Capture the cell that displays the provided text and extract its (X, Y) central coordinate. 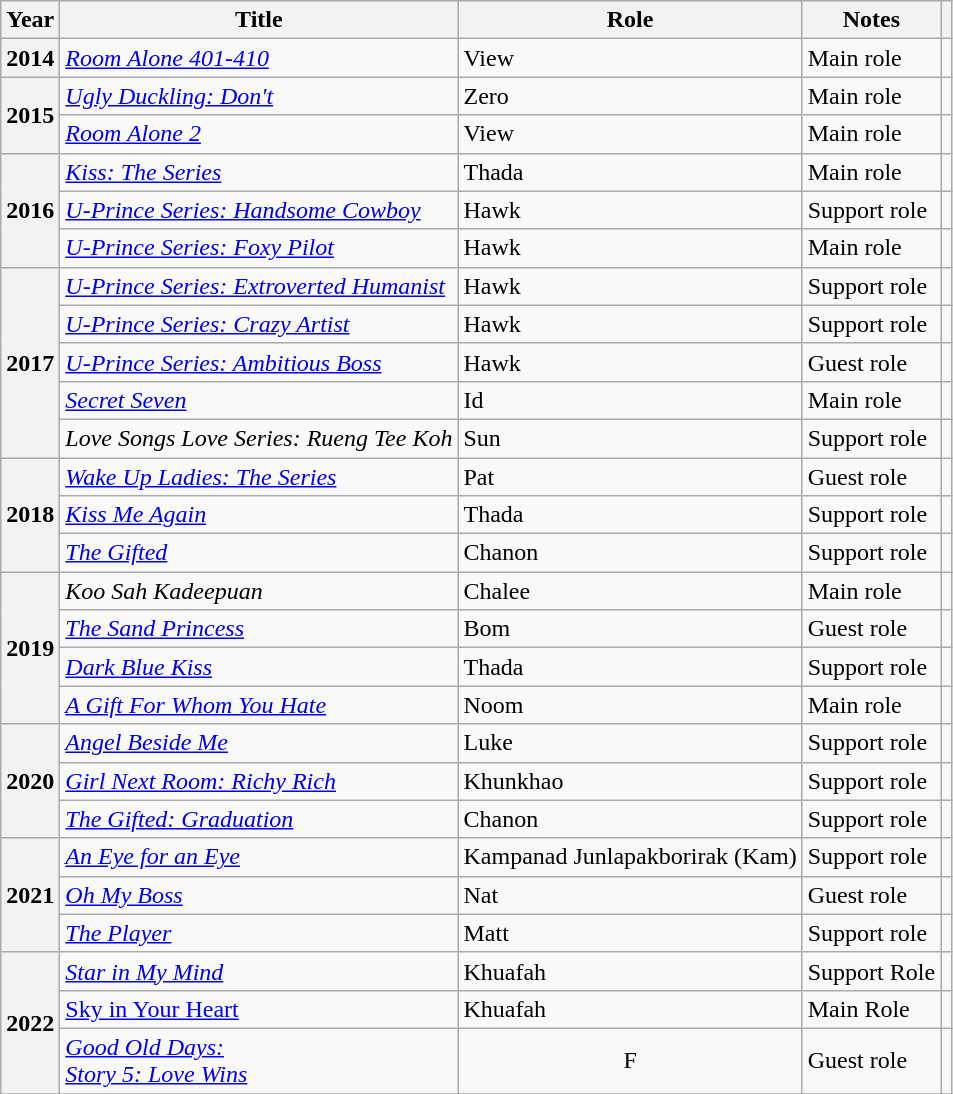
Bom (630, 629)
Khunkhao (630, 781)
Kiss Me Again (259, 515)
Room Alone 2 (259, 134)
Kampanad Junlapakborirak (Kam) (630, 857)
2022 (30, 1022)
U-Prince Series: Crazy Artist (259, 324)
U-Prince Series: Ambitious Boss (259, 362)
Title (259, 20)
Dark Blue Kiss (259, 667)
Luke (630, 743)
2019 (30, 648)
U-Prince Series: Handsome Cowboy (259, 210)
Wake Up Ladies: The Series (259, 477)
Ugly Duckling: Don't (259, 96)
The Gifted: Graduation (259, 819)
Angel Beside Me (259, 743)
Role (630, 20)
An Eye for an Eye (259, 857)
Year (30, 20)
2014 (30, 58)
Nat (630, 895)
Notes (871, 20)
Room Alone 401-410 (259, 58)
Kiss: The Series (259, 172)
U-Prince Series: Extroverted Humanist (259, 286)
2018 (30, 515)
2020 (30, 781)
Girl Next Room: Richy Rich (259, 781)
The Player (259, 933)
Koo Sah Kadeepuan (259, 591)
Main Role (871, 1009)
Love Songs Love Series: Rueng Tee Koh (259, 438)
The Gifted (259, 553)
Sky in Your Heart (259, 1009)
Secret Seven (259, 400)
F (630, 1060)
2016 (30, 210)
2017 (30, 362)
Pat (630, 477)
U-Prince Series: Foxy Pilot (259, 248)
Id (630, 400)
2021 (30, 895)
Star in My Mind (259, 971)
The Sand Princess (259, 629)
Good Old Days:Story 5: Love Wins (259, 1060)
2015 (30, 115)
Zero (630, 96)
Support Role (871, 971)
Matt (630, 933)
Oh My Boss (259, 895)
Chalee (630, 591)
A Gift For Whom You Hate (259, 705)
Sun (630, 438)
Noom (630, 705)
